Detect which cell encompasses the target text, then output its [X, Y] center coordinate. 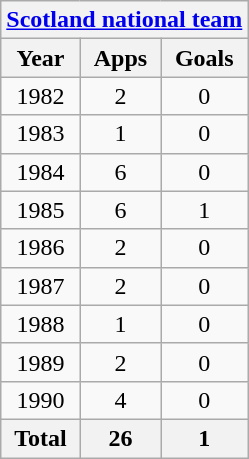
1988 [40, 324]
1990 [40, 400]
1982 [40, 96]
1986 [40, 248]
1989 [40, 362]
1983 [40, 134]
Apps [120, 58]
Total [40, 438]
1987 [40, 286]
26 [120, 438]
Scotland national team [124, 20]
1984 [40, 172]
Goals [204, 58]
Year [40, 58]
4 [120, 400]
1985 [40, 210]
